Pinpoint the cell where the given text exists, returning its [x, y] midpoint coordinate. 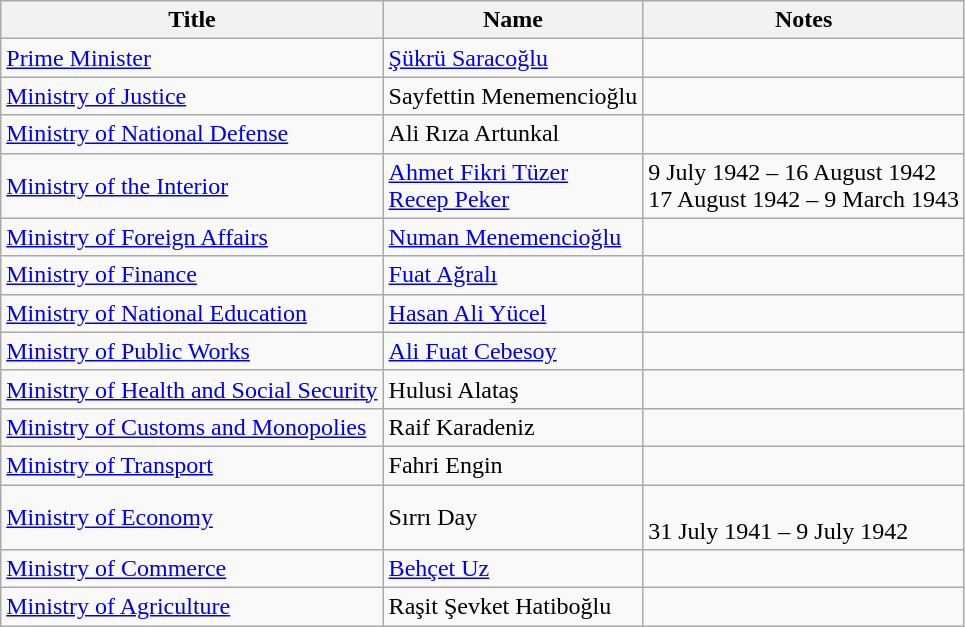
Ministry of Agriculture [192, 607]
Raif Karadeniz [513, 427]
Title [192, 20]
Ahmet Fikri TüzerRecep Peker [513, 186]
Hasan Ali Yücel [513, 313]
Ministry of National Education [192, 313]
Ministry of Economy [192, 516]
Ministry of Customs and Monopolies [192, 427]
Ali Rıza Artunkal [513, 134]
Ministry of Public Works [192, 351]
Behçet Uz [513, 569]
Fuat Ağralı [513, 275]
Sayfettin Menemencioğlu [513, 96]
Fahri Engin [513, 465]
Ministry of Transport [192, 465]
Ministry of the Interior [192, 186]
31 July 1941 – 9 July 1942 [804, 516]
Ministry of Commerce [192, 569]
Ministry of National Defense [192, 134]
Ministry of Foreign Affairs [192, 237]
Ministry of Justice [192, 96]
9 July 1942 – 16 August 194217 August 1942 – 9 March 1943 [804, 186]
Prime Minister [192, 58]
Raşit Şevket Hatiboğlu [513, 607]
Şükrü Saracoğlu [513, 58]
Sırrı Day [513, 516]
Notes [804, 20]
Hulusi Alataş [513, 389]
Ali Fuat Cebesoy [513, 351]
Name [513, 20]
Ministry of Health and Social Security [192, 389]
Ministry of Finance [192, 275]
Numan Menemencioğlu [513, 237]
